Locate the cell with the specified text and output its (X, Y) center coordinate. 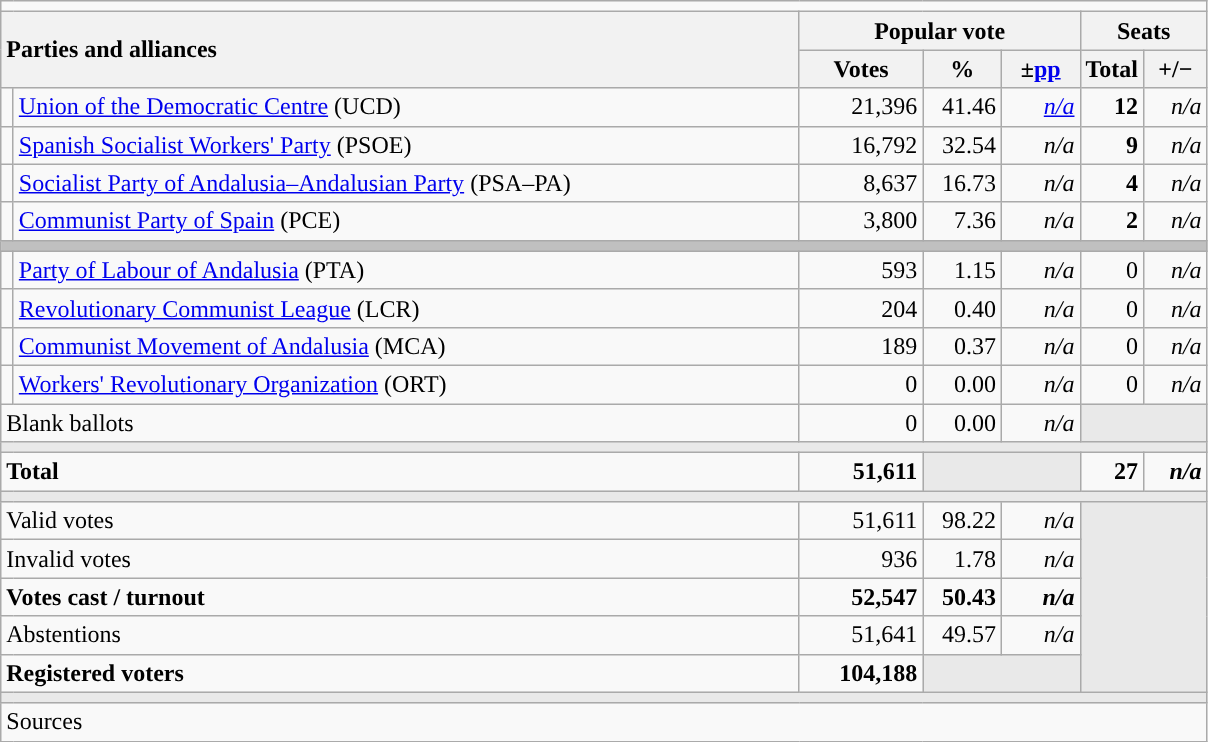
27 (1112, 472)
8,637 (861, 183)
51,641 (861, 635)
16.73 (962, 183)
Votes (861, 69)
7.36 (962, 221)
Revolutionary Communist League (LCR) (406, 308)
Votes cast / turnout (400, 597)
2 (1112, 221)
16,792 (861, 145)
Abstentions (400, 635)
21,396 (861, 107)
0.37 (962, 346)
Party of Labour of Andalusia (PTA) (406, 270)
204 (861, 308)
Union of the Democratic Centre (UCD) (406, 107)
49.57 (962, 635)
32.54 (962, 145)
936 (861, 559)
Communist Party of Spain (PCE) (406, 221)
Seats (1144, 31)
Valid votes (400, 521)
Blank ballots (400, 423)
4 (1112, 183)
98.22 (962, 521)
189 (861, 346)
41.46 (962, 107)
Communist Movement of Andalusia (MCA) (406, 346)
52,547 (861, 597)
Sources (604, 722)
Registered voters (400, 673)
50.43 (962, 597)
Popular vote (940, 31)
9 (1112, 145)
Workers' Revolutionary Organization (ORT) (406, 384)
0.40 (962, 308)
593 (861, 270)
12 (1112, 107)
104,188 (861, 673)
1.78 (962, 559)
±pp (1040, 69)
3,800 (861, 221)
1.15 (962, 270)
% (962, 69)
+/− (1176, 69)
Invalid votes (400, 559)
Spanish Socialist Workers' Party (PSOE) (406, 145)
Socialist Party of Andalusia–Andalusian Party (PSA–PA) (406, 183)
Parties and alliances (400, 50)
